Locate the cell with the specified text and output its [x, y] center coordinate. 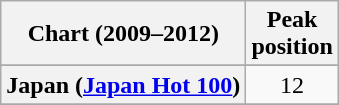
Japan (Japan Hot 100) [124, 85]
12 [292, 85]
Peakposition [292, 34]
Chart (2009–2012) [124, 34]
